Scan for the cell matching the given text and deliver its [x, y] coordinate at center. 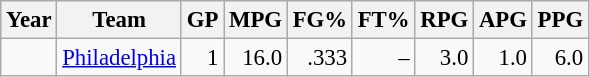
– [384, 58]
FT% [384, 20]
3.0 [444, 58]
Team [119, 20]
Philadelphia [119, 58]
.333 [320, 58]
16.0 [256, 58]
6.0 [560, 58]
FG% [320, 20]
1.0 [504, 58]
GP [202, 20]
MPG [256, 20]
1 [202, 58]
PPG [560, 20]
APG [504, 20]
RPG [444, 20]
Year [29, 20]
